Capture the cell that displays the provided text and extract its [x, y] central coordinate. 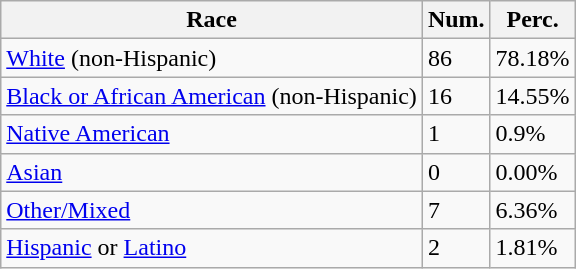
2 [456, 248]
Num. [456, 20]
Asian [212, 172]
Perc. [532, 20]
86 [456, 58]
16 [456, 96]
1 [456, 134]
7 [456, 210]
Race [212, 20]
78.18% [532, 58]
White (non-Hispanic) [212, 58]
14.55% [532, 96]
Black or African American (non-Hispanic) [212, 96]
Native American [212, 134]
0 [456, 172]
0.00% [532, 172]
0.9% [532, 134]
1.81% [532, 248]
6.36% [532, 210]
Hispanic or Latino [212, 248]
Other/Mixed [212, 210]
